Determine the (x, y) coordinate at the center of the cell enclosing the given text.  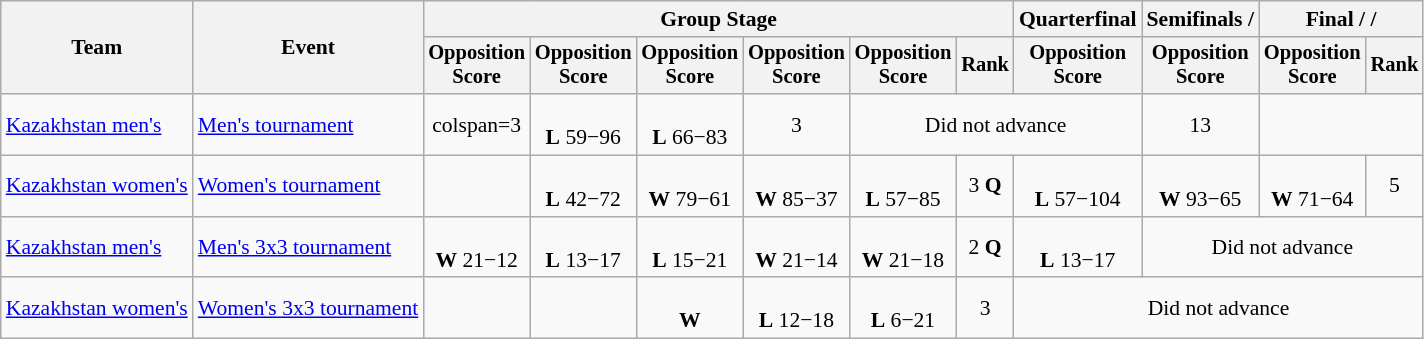
Men's tournament (308, 124)
3 Q (985, 186)
W 21−12 (476, 248)
2 Q (985, 248)
W 93−65 (1200, 186)
5 (1395, 186)
W 71−64 (1312, 186)
Women's 3x3 tournament (308, 308)
L 57−85 (904, 186)
Women's tournament (308, 186)
L 57−104 (1078, 186)
L 42−72 (584, 186)
Semifinals / (1200, 19)
W 21−18 (904, 248)
Quarterfinal (1078, 19)
Event (308, 48)
W 21−14 (796, 248)
L 59−96 (584, 124)
W 85−37 (796, 186)
Group Stage (718, 19)
L 6−21 (904, 308)
L 66−83 (690, 124)
L 12−18 (796, 308)
L 15−21 (690, 248)
Team (97, 48)
W (690, 308)
W 79−61 (690, 186)
Final / / (1341, 19)
colspan=3 (476, 124)
13 (1200, 124)
Men's 3x3 tournament (308, 248)
